Determine the (X, Y) coordinate at the center of the cell enclosing the given text.  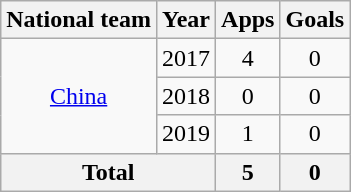
1 (248, 134)
2017 (186, 58)
2018 (186, 96)
Goals (315, 20)
4 (248, 58)
Year (186, 20)
Apps (248, 20)
2019 (186, 134)
China (79, 96)
Total (108, 172)
5 (248, 172)
National team (79, 20)
